From the cell containing the given text, extract its center point as (X, Y) coordinate. 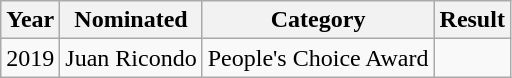
Nominated (131, 20)
People's Choice Award (318, 58)
Category (318, 20)
Year (30, 20)
2019 (30, 58)
Result (472, 20)
Juan Ricondo (131, 58)
